Pinpoint the cell where the given text exists, returning its [X, Y] midpoint coordinate. 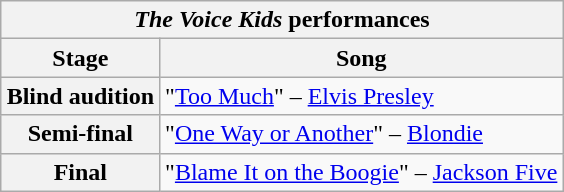
Semi-final [80, 134]
"One Way or Another" – Blondie [362, 134]
The Voice Kids performances [282, 20]
"Too Much" – Elvis Presley [362, 96]
Stage [80, 58]
"Blame It on the Boogie" – Jackson Five [362, 172]
Song [362, 58]
Blind audition [80, 96]
Final [80, 172]
